Detect which cell encompasses the target text, then output its (X, Y) center coordinate. 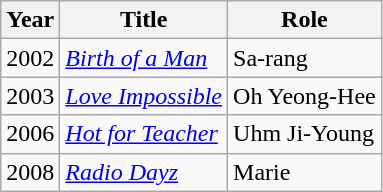
Hot for Teacher (144, 134)
Oh Yeong‑Hee (305, 96)
2006 (30, 134)
Role (305, 20)
Radio Dayz (144, 172)
Uhm Ji-Young (305, 134)
Birth of a Man (144, 58)
2002 (30, 58)
Sa-rang (305, 58)
Year (30, 20)
2003 (30, 96)
Marie (305, 172)
2008 (30, 172)
Love Impossible (144, 96)
Title (144, 20)
